Return (x, y) of the center of cell containing provided text 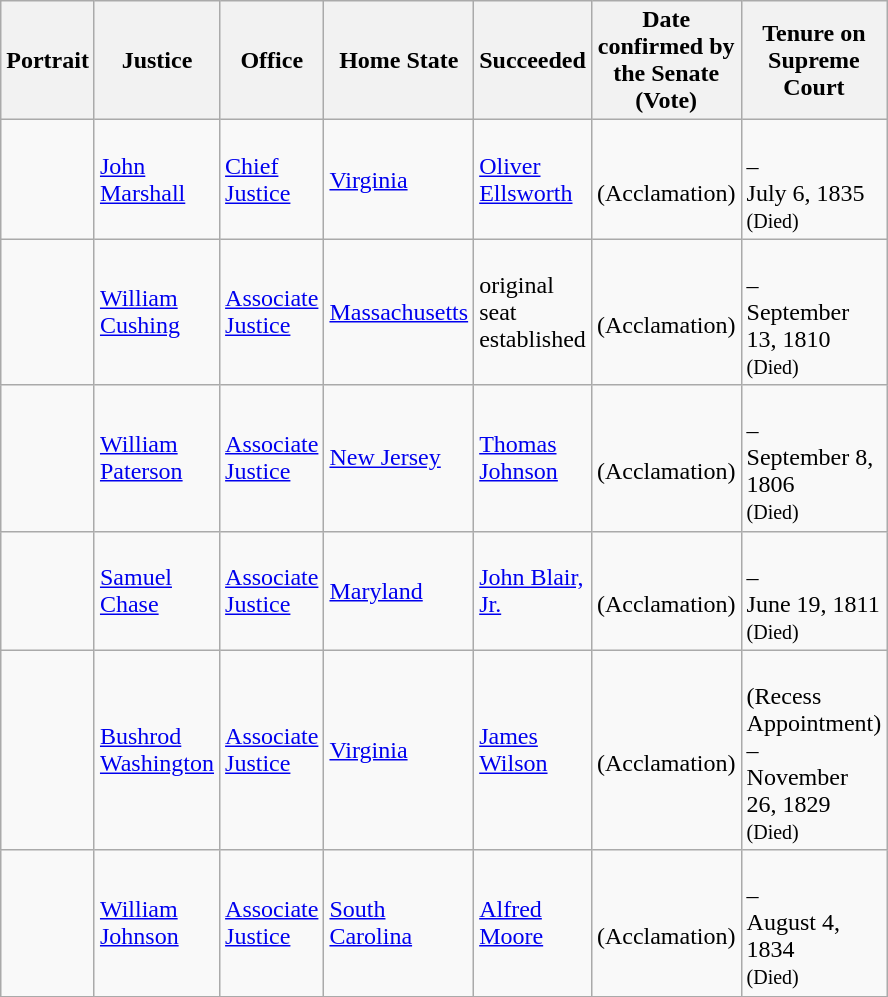
Massachusetts (399, 312)
William Johnson (156, 923)
–August 4, 1834(Died) (814, 923)
Portrait (48, 60)
James Wilson (533, 750)
Succeeded (533, 60)
–September 8, 1806(Died) (814, 458)
Justice (156, 60)
(Recess Appointment)–November 26, 1829(Died) (814, 750)
South Carolina (399, 923)
Samuel Chase (156, 590)
John Blair, Jr. (533, 590)
–June 19, 1811(Died) (814, 590)
William Paterson (156, 458)
Home State (399, 60)
Bushrod Washington (156, 750)
Date confirmed by the Senate(Vote) (666, 60)
Alfred Moore (533, 923)
Chief Justice (272, 180)
New Jersey (399, 458)
original seat established (533, 312)
–July 6, 1835(Died) (814, 180)
Oliver Ellsworth (533, 180)
Office (272, 60)
John Marshall (156, 180)
–September 13, 1810(Died) (814, 312)
Tenure on Supreme Court (814, 60)
Maryland (399, 590)
Thomas Johnson (533, 458)
William Cushing (156, 312)
